Capture the cell that displays the provided text and extract its [X, Y] central coordinate. 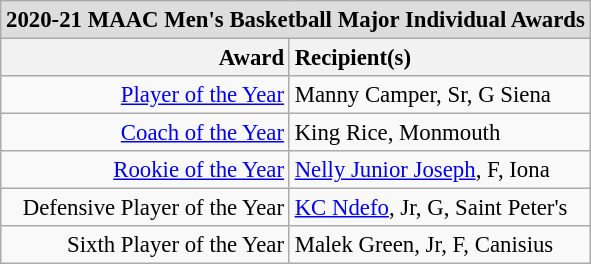
KC Ndefo, Jr, G, Saint Peter's [440, 208]
Malek Green, Jr, F, Canisius [440, 245]
Manny Camper, Sr, G Siena [440, 95]
Award [146, 58]
Nelly Junior Joseph, F, Iona [440, 170]
Rookie of the Year [146, 170]
Recipient(s) [440, 58]
Coach of the Year [146, 133]
2020-21 MAAC Men's Basketball Major Individual Awards [296, 20]
Sixth Player of the Year [146, 245]
King Rice, Monmouth [440, 133]
Player of the Year [146, 95]
Defensive Player of the Year [146, 208]
